Provide the (x, y) coordinate of the cell's center where the given text is located.  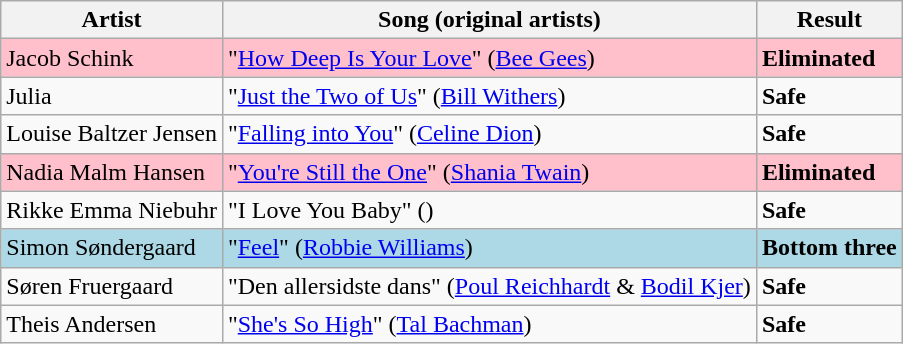
"Falling into You" (Celine Dion) (489, 134)
"How Deep Is Your Love" (Bee Gees) (489, 58)
Jacob Schink (112, 58)
"I Love You Baby" () (489, 210)
"Feel" (Robbie Williams) (489, 248)
Julia (112, 96)
"She's So High" (Tal Bachman) (489, 324)
"Den allersidste dans" (Poul Reichhardt & Bodil Kjer) (489, 286)
Bottom three (829, 248)
"You're Still the One" (Shania Twain) (489, 172)
Theis Andersen (112, 324)
Rikke Emma Niebuhr (112, 210)
Louise Baltzer Jensen (112, 134)
Simon Søndergaard (112, 248)
Nadia Malm Hansen (112, 172)
Song (original artists) (489, 20)
Result (829, 20)
"Just the Two of Us" (Bill Withers) (489, 96)
Søren Fruergaard (112, 286)
Artist (112, 20)
